For the text-containing cell, return its midpoint in [X, Y] coordinate format. 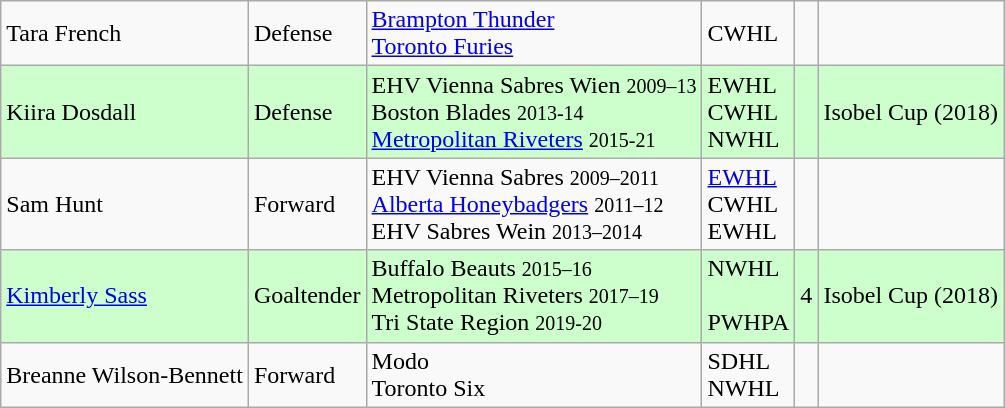
Kimberly Sass [125, 296]
SDHLNWHL [748, 374]
Breanne Wilson-Bennett [125, 374]
4 [806, 296]
ModoToronto Six [534, 374]
Brampton ThunderToronto Furies [534, 34]
Kiira Dosdall [125, 112]
CWHL [748, 34]
EHV Vienna Sabres Wien 2009–13Boston Blades 2013-14Metropolitan Riveters 2015-21 [534, 112]
Goaltender [307, 296]
NWHLPWHPA [748, 296]
EWHLCWHLNWHL [748, 112]
Tara French [125, 34]
EHV Vienna Sabres 2009–2011 Alberta Honeybadgers 2011–12 EHV Sabres Wein 2013–2014 [534, 204]
Sam Hunt [125, 204]
Buffalo Beauts 2015–16Metropolitan Riveters 2017–19Tri State Region 2019-20 [534, 296]
EWHLCWHLEWHL [748, 204]
